Identify which cell holds the provided text, then report its (X, Y) central coordinate. 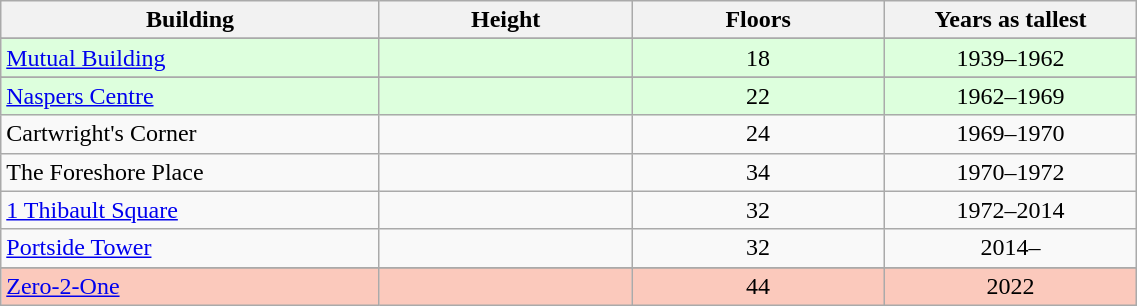
Height (505, 20)
1972–2014 (1010, 210)
1962–1969 (1010, 96)
Portside Tower (190, 248)
1969–1970 (1010, 134)
34 (758, 172)
Floors (758, 20)
The Foreshore Place (190, 172)
Building (190, 20)
44 (758, 286)
2014– (1010, 248)
24 (758, 134)
18 (758, 58)
1939–1962 (1010, 58)
Naspers Centre (190, 96)
Years as tallest (1010, 20)
22 (758, 96)
Zero-2-One (190, 286)
Mutual Building (190, 58)
1970–1972 (1010, 172)
Cartwright's Corner (190, 134)
1 Thibault Square (190, 210)
2022 (1010, 286)
